Identify which cell holds the provided text, then report its (X, Y) central coordinate. 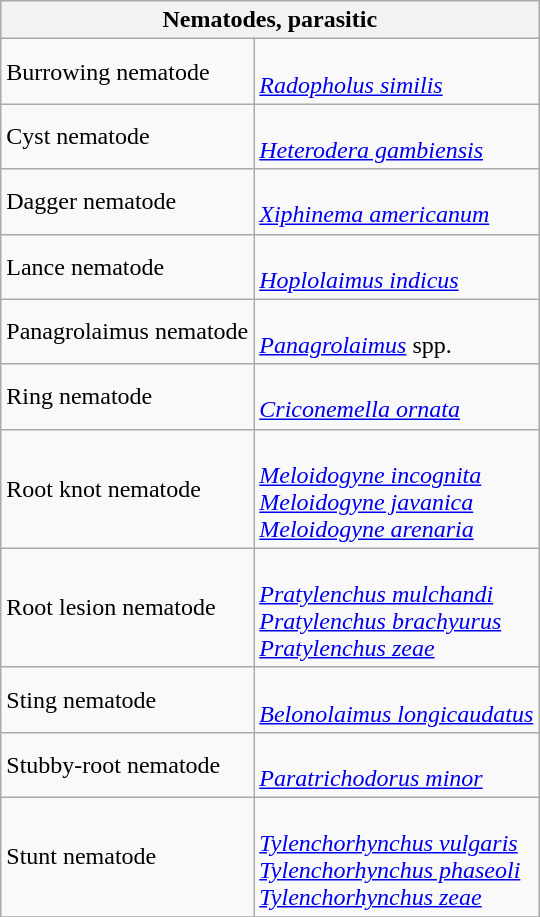
Paratrichodorus minor (396, 764)
Tylenchorhynchus vulgaris Tylenchorhynchus phaseoli Tylenchorhynchus zeae (396, 856)
Sting nematode (128, 700)
Pratylenchus mulchandi Pratylenchus brachyurus Pratylenchus zeae (396, 608)
Panagrolaimus spp. (396, 332)
Heterodera gambiensis (396, 136)
Root knot nematode (128, 488)
Root lesion nematode (128, 608)
Panagrolaimus nematode (128, 332)
Lance nematode (128, 266)
Meloidogyne incognita Meloidogyne javanica Meloidogyne arenaria (396, 488)
Radopholus similis (396, 72)
Dagger nematode (128, 202)
Nematodes, parasitic (270, 20)
Stubby-root nematode (128, 764)
Criconemella ornata (396, 396)
Stunt nematode (128, 856)
Burrowing nematode (128, 72)
Cyst nematode (128, 136)
Belonolaimus longicaudatus (396, 700)
Hoplolaimus indicus (396, 266)
Ring nematode (128, 396)
Xiphinema americanum (396, 202)
